Find where the given text appears and provide that cell's center as (x, y) coordinate. 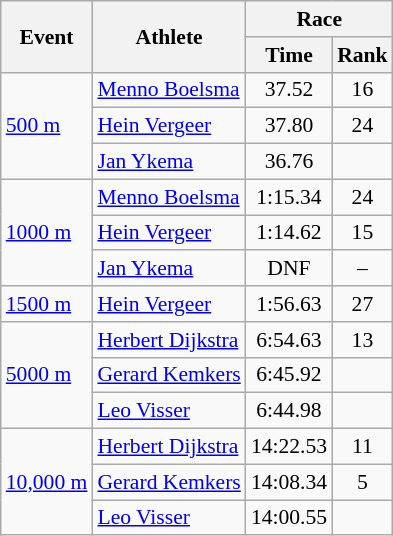
16 (362, 90)
1000 m (47, 232)
14:00.55 (289, 518)
DNF (289, 269)
Event (47, 36)
13 (362, 340)
6:44.98 (289, 411)
10,000 m (47, 482)
37.80 (289, 126)
1:14.62 (289, 233)
Rank (362, 55)
Race (320, 19)
500 m (47, 126)
5000 m (47, 376)
1:15.34 (289, 197)
37.52 (289, 90)
Athlete (168, 36)
15 (362, 233)
– (362, 269)
1500 m (47, 304)
14:08.34 (289, 482)
36.76 (289, 162)
Time (289, 55)
14:22.53 (289, 447)
5 (362, 482)
11 (362, 447)
6:54.63 (289, 340)
6:45.92 (289, 375)
1:56.63 (289, 304)
27 (362, 304)
